Provide the [X, Y] coordinate of the cell's center where the given text is located.  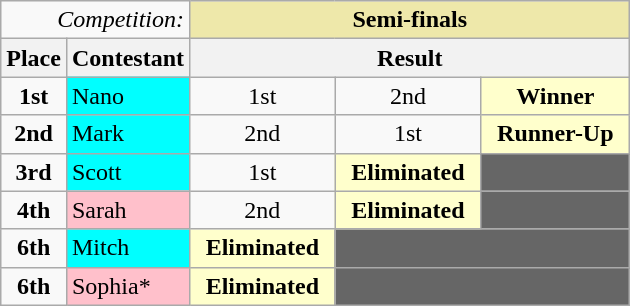
Semi-finals [410, 20]
Sarah [128, 210]
4th [34, 210]
Winner [556, 96]
Contestant [128, 58]
Sophia* [128, 286]
Competition: [96, 20]
Nano [128, 96]
Result [410, 58]
Place [34, 58]
Runner-Up [556, 134]
Mark [128, 134]
Mitch [128, 248]
Scott [128, 172]
3rd [34, 172]
